Locate the cell with the specified text and output its [X, Y] center coordinate. 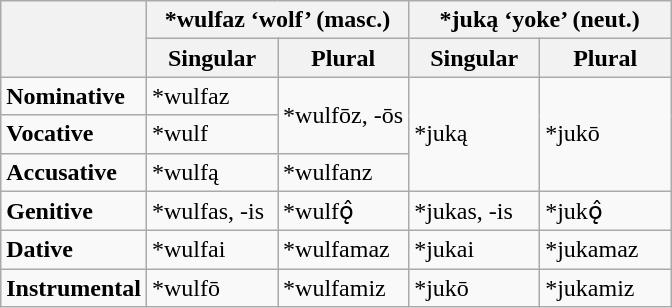
Instrumental [74, 288]
*wulf [212, 134]
*wulfō [212, 288]
*wulfanz [344, 172]
*jukas, -is [474, 211]
*juką ‘yoke’ (neut.) [540, 20]
*wulfas, -is [212, 211]
*wulfamaz [344, 250]
*juką [474, 134]
*wulfaz [212, 96]
*wulfamiz [344, 288]
*wulfai [212, 250]
*wulfōz, -ōs [344, 115]
Dative [74, 250]
*jukamaz [606, 250]
*wulfaz ‘wolf’ (masc.) [277, 20]
*wulfǫ̂ [344, 211]
Nominative [74, 96]
*jukǫ̂ [606, 211]
Accusative [74, 172]
Genitive [74, 211]
*jukai [474, 250]
Vocative [74, 134]
*wulfą [212, 172]
*jukamiz [606, 288]
